Scan for the cell matching the given text and deliver its [x, y] coordinate at center. 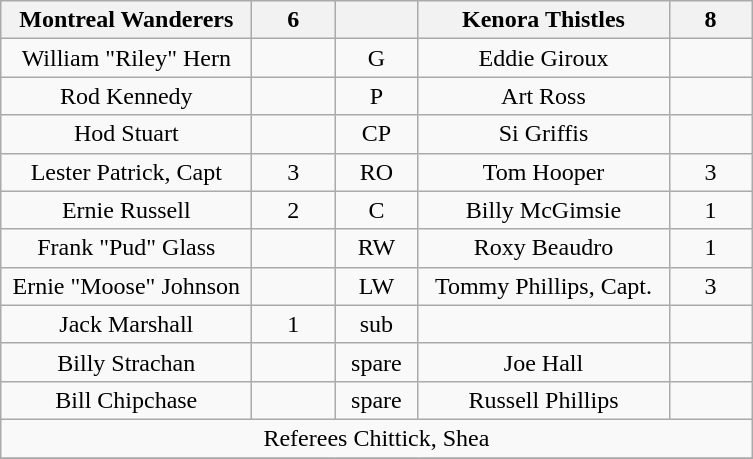
Jack Marshall [126, 324]
8 [710, 20]
RO [376, 172]
Ernie Russell [126, 210]
Referees Chittick, Shea [376, 438]
Kenora Thistles [544, 20]
RW [376, 248]
Frank "Pud" Glass [126, 248]
LW [376, 286]
Rod Kennedy [126, 96]
Eddie Giroux [544, 58]
G [376, 58]
Bill Chipchase [126, 400]
Hod Stuart [126, 134]
P [376, 96]
sub [376, 324]
Roxy Beaudro [544, 248]
Tommy Phillips, Capt. [544, 286]
C [376, 210]
2 [294, 210]
William "Riley" Hern [126, 58]
Joe Hall [544, 362]
Billy McGimsie [544, 210]
Tom Hooper [544, 172]
Russell Phillips [544, 400]
Billy Strachan [126, 362]
6 [294, 20]
Art Ross [544, 96]
Montreal Wanderers [126, 20]
Lester Patrick, Capt [126, 172]
Si Griffis [544, 134]
CP [376, 134]
Ernie "Moose" Johnson [126, 286]
